Provide the (x, y) coordinate of the cell's center where the given text is located.  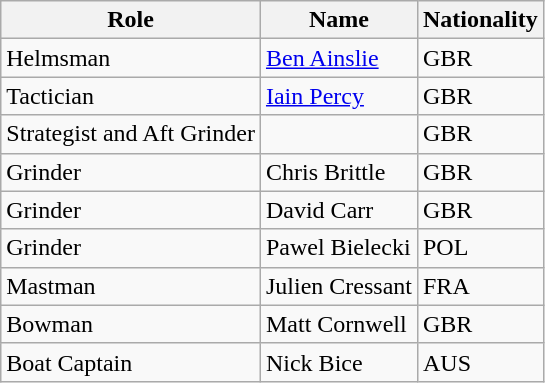
Tactician (131, 96)
Nationality (480, 20)
Boat Captain (131, 362)
Strategist and Aft Grinder (131, 134)
Helmsman (131, 58)
Nick Bice (338, 362)
Mastman (131, 286)
Name (338, 20)
Matt Cornwell (338, 324)
FRA (480, 286)
Ben Ainslie (338, 58)
Chris Brittle (338, 172)
Role (131, 20)
Iain Percy (338, 96)
Bowman (131, 324)
Julien Cressant (338, 286)
Pawel Bielecki (338, 248)
AUS (480, 362)
David Carr (338, 210)
POL (480, 248)
